Pinpoint the cell where the given text exists, returning its (X, Y) midpoint coordinate. 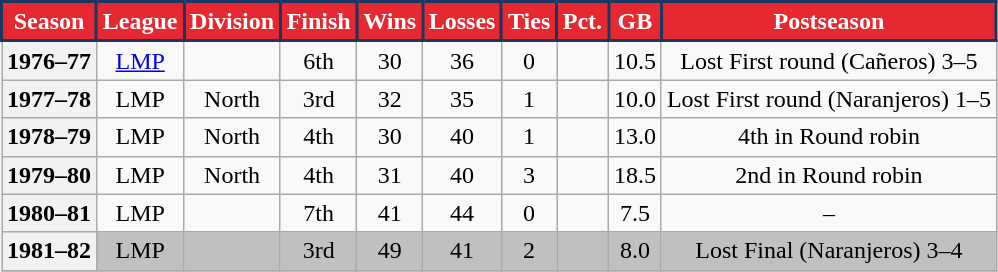
Lost Final (Naranjeros) 3–4 (828, 251)
1981–82 (50, 251)
7th (318, 213)
1978–79 (50, 137)
35 (462, 99)
49 (390, 251)
Lost First round (Naranjeros) 1–5 (828, 99)
2 (530, 251)
8.0 (634, 251)
10.0 (634, 99)
2nd in Round robin (828, 175)
4th in Round robin (828, 137)
Finish (318, 22)
Postseason (828, 22)
– (828, 213)
13.0 (634, 137)
6th (318, 60)
Lost First round (Cañeros) 3–5 (828, 60)
3 (530, 175)
1980–81 (50, 213)
GB (634, 22)
44 (462, 213)
Pct. (582, 22)
10.5 (634, 60)
1979–80 (50, 175)
Losses (462, 22)
32 (390, 99)
Wins (390, 22)
36 (462, 60)
7.5 (634, 213)
Division (232, 22)
1977–78 (50, 99)
Season (50, 22)
League (140, 22)
Ties (530, 22)
18.5 (634, 175)
31 (390, 175)
1976–77 (50, 60)
